From the cell containing the given text, extract its center point as (X, Y) coordinate. 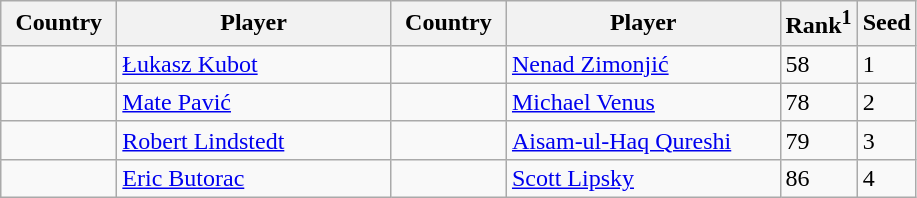
79 (818, 140)
78 (818, 102)
Aisam-ul-Haq Qureshi (643, 140)
86 (818, 178)
Seed (886, 24)
Rank1 (818, 24)
3 (886, 140)
1 (886, 64)
Robert Lindstedt (254, 140)
Michael Venus (643, 102)
Nenad Zimonjić (643, 64)
2 (886, 102)
58 (818, 64)
4 (886, 178)
Scott Lipsky (643, 178)
Mate Pavić (254, 102)
Łukasz Kubot (254, 64)
Eric Butorac (254, 178)
